From the cell containing the given text, extract its center point as [X, Y] coordinate. 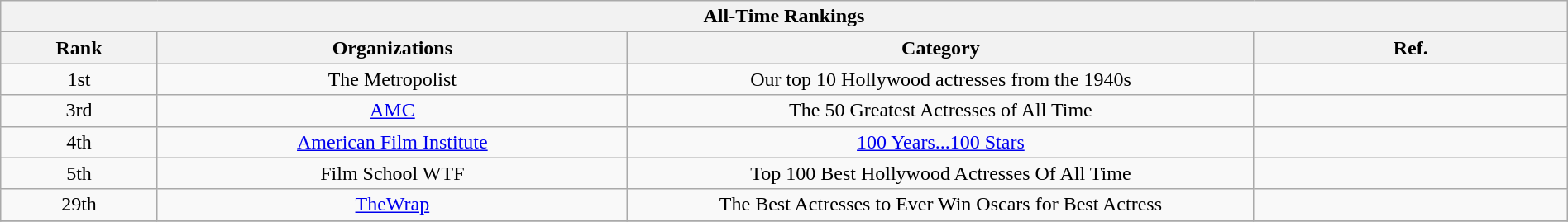
Our top 10 Hollywood actresses from the 1940s [941, 79]
American Film Institute [392, 142]
4th [79, 142]
TheWrap [392, 205]
Ref. [1411, 48]
3rd [79, 111]
The 50 Greatest Actresses of All Time [941, 111]
The Best Actresses to Ever Win Oscars for Best Actress [941, 205]
Film School WTF [392, 173]
Category [941, 48]
Organizations [392, 48]
5th [79, 173]
AMC [392, 111]
29th [79, 205]
The Metropolist [392, 79]
Top 100 Best Hollywood Actresses Of All Time [941, 173]
100 Years...100 Stars [941, 142]
Rank [79, 48]
1st [79, 79]
All-Time Rankings [784, 17]
